Return (X, Y) of the center of cell containing provided text 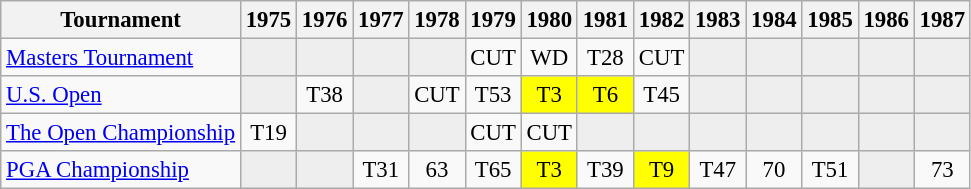
1985 (830, 20)
T39 (605, 170)
Masters Tournament (121, 58)
1987 (942, 20)
T47 (718, 170)
1976 (325, 20)
1975 (268, 20)
T45 (661, 95)
1981 (605, 20)
Tournament (121, 20)
T51 (830, 170)
T38 (325, 95)
1977 (381, 20)
1980 (549, 20)
T9 (661, 170)
The Open Championship (121, 133)
T6 (605, 95)
T53 (493, 95)
1986 (886, 20)
1982 (661, 20)
T31 (381, 170)
1984 (774, 20)
63 (437, 170)
WD (549, 58)
T28 (605, 58)
1978 (437, 20)
1983 (718, 20)
1979 (493, 20)
70 (774, 170)
73 (942, 170)
T19 (268, 133)
PGA Championship (121, 170)
T65 (493, 170)
U.S. Open (121, 95)
